From the cell containing the given text, extract its center point as (x, y) coordinate. 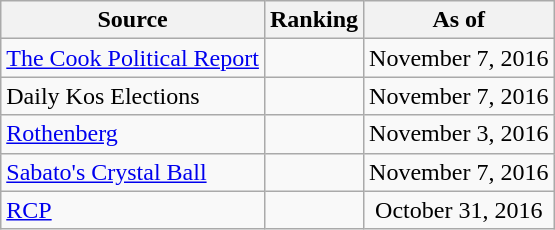
RCP (133, 210)
November 3, 2016 (459, 134)
Daily Kos Elections (133, 96)
Rothenberg (133, 134)
Source (133, 20)
Sabato's Crystal Ball (133, 172)
As of (459, 20)
Ranking (314, 20)
The Cook Political Report (133, 58)
October 31, 2016 (459, 210)
